Search for the cell housing the specified text and yield its (X, Y) center coordinate. 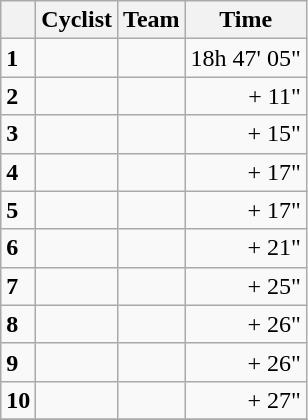
18h 47' 05" (246, 58)
+ 11" (246, 96)
10 (18, 400)
+ 15" (246, 134)
Cyclist (77, 20)
Time (246, 20)
7 (18, 286)
+ 25" (246, 286)
9 (18, 362)
+ 21" (246, 248)
1 (18, 58)
6 (18, 248)
8 (18, 324)
Team (152, 20)
4 (18, 172)
2 (18, 96)
5 (18, 210)
3 (18, 134)
+ 27" (246, 400)
